Extract the (X, Y) coordinate from the center of the cell holding the provided text.  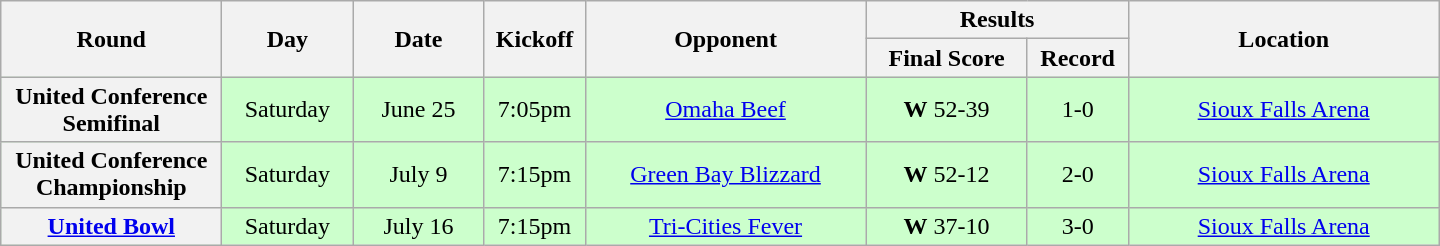
W 37-10 (946, 226)
July 16 (418, 226)
Final Score (946, 58)
W 52-12 (946, 174)
Opponent (726, 39)
United Conference Championship (112, 174)
W 52-39 (946, 110)
July 9 (418, 174)
2-0 (1078, 174)
Location (1284, 39)
Tri-Cities Fever (726, 226)
Results (997, 20)
Kickoff (534, 39)
Green Bay Blizzard (726, 174)
Round (112, 39)
3-0 (1078, 226)
7:05pm (534, 110)
Record (1078, 58)
Day (288, 39)
United Bowl (112, 226)
June 25 (418, 110)
Omaha Beef (726, 110)
Date (418, 39)
United Conference Semifinal (112, 110)
1-0 (1078, 110)
